Output the (x, y) coordinate of the center of the cell containing the given text.  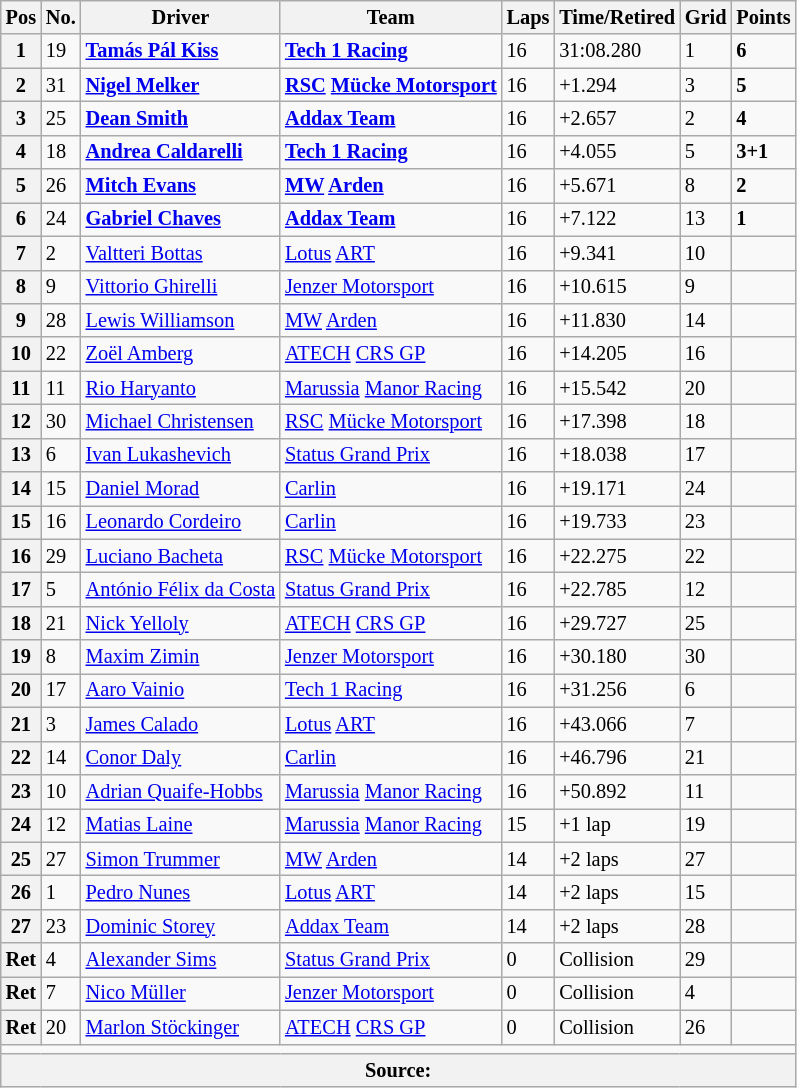
+5.671 (617, 186)
+2.657 (617, 118)
Pos (21, 17)
Vittorio Ghirelli (180, 287)
+19.733 (617, 522)
Alexander Sims (180, 960)
Leonardo Cordeiro (180, 522)
+14.205 (617, 354)
Aaro Vainio (180, 690)
Nico Müller (180, 993)
+10.615 (617, 287)
Lewis Williamson (180, 320)
+1 lap (617, 825)
Team (390, 17)
+1.294 (617, 85)
+43.066 (617, 724)
+31.256 (617, 690)
+22.275 (617, 556)
Ivan Lukashevich (180, 455)
+7.122 (617, 219)
No. (61, 17)
+17.398 (617, 421)
Valtteri Bottas (180, 253)
Rio Haryanto (180, 388)
+30.180 (617, 657)
+15.542 (617, 388)
Gabriel Chaves (180, 219)
António Félix da Costa (180, 589)
Daniel Morad (180, 489)
Conor Daly (180, 758)
Nigel Melker (180, 85)
Zoël Amberg (180, 354)
31 (61, 85)
Dean Smith (180, 118)
Matias Laine (180, 825)
Laps (528, 17)
+11.830 (617, 320)
Pedro Nunes (180, 892)
Grid (706, 17)
Tamás Pál Kiss (180, 51)
+50.892 (617, 791)
+29.727 (617, 623)
James Calado (180, 724)
3+1 (763, 152)
Michael Christensen (180, 421)
Adrian Quaife-Hobbs (180, 791)
+4.055 (617, 152)
31:08.280 (617, 51)
Andrea Caldarelli (180, 152)
+18.038 (617, 455)
Luciano Bacheta (180, 556)
+19.171 (617, 489)
Marlon Stöckinger (180, 1027)
Dominic Storey (180, 926)
Source: (398, 1070)
Simon Trummer (180, 859)
+22.785 (617, 589)
Driver (180, 17)
Time/Retired (617, 17)
Nick Yelloly (180, 623)
Maxim Zimin (180, 657)
Mitch Evans (180, 186)
+9.341 (617, 253)
+46.796 (617, 758)
Points (763, 17)
